Find where the given text appears and provide that cell's center as (x, y) coordinate. 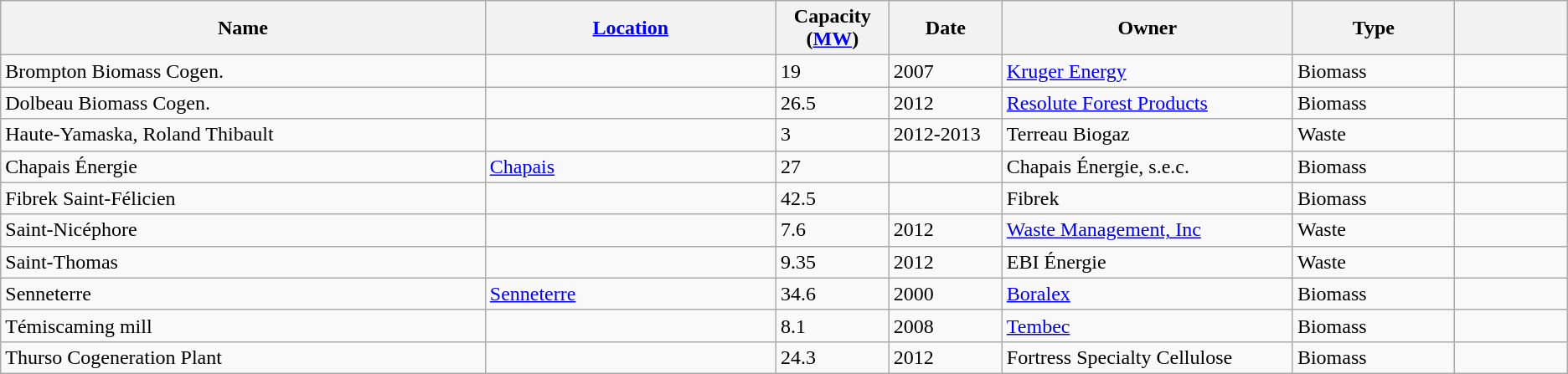
Date (945, 28)
Owner (1148, 28)
Dolbeau Biomass Cogen. (243, 103)
Tembec (1148, 325)
2008 (945, 325)
Fortress Specialty Cellulose (1148, 357)
9.35 (833, 262)
34.6 (833, 294)
Haute-Yamaska, Roland Thibault (243, 135)
Fibrek (1148, 198)
Témiscaming mill (243, 325)
Location (630, 28)
EBI Énergie (1148, 262)
3 (833, 135)
27 (833, 167)
2007 (945, 71)
42.5 (833, 198)
Waste Management, Inc (1148, 230)
Type (1374, 28)
26.5 (833, 103)
2000 (945, 294)
Boralex (1148, 294)
Chapais Énergie (243, 167)
Name (243, 28)
Fibrek Saint-Félicien (243, 198)
7.6 (833, 230)
24.3 (833, 357)
Kruger Energy (1148, 71)
Brompton Biomass Cogen. (243, 71)
2012-2013 (945, 135)
Resolute Forest Products (1148, 103)
Thurso Cogeneration Plant (243, 357)
19 (833, 71)
Chapais Énergie, s.e.c. (1148, 167)
Chapais (630, 167)
Terreau Biogaz (1148, 135)
Saint-Nicéphore (243, 230)
Saint-Thomas (243, 262)
Capacity (MW) (833, 28)
8.1 (833, 325)
